Detect which cell encompasses the target text, then output its [x, y] center coordinate. 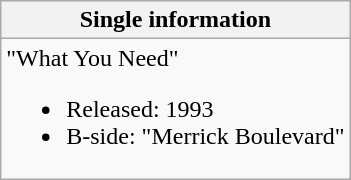
Single information [176, 20]
"What You Need"Released: 1993B-side: "Merrick Boulevard" [176, 109]
